Find where the given text appears and provide that cell's center as [x, y] coordinate. 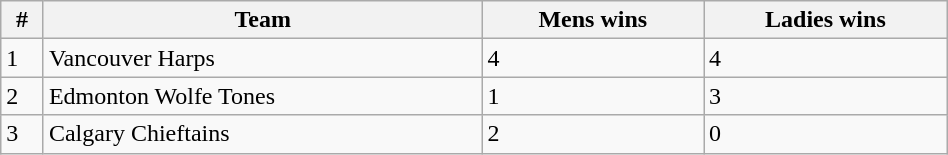
# [22, 20]
Mens wins [592, 20]
Calgary Chieftains [262, 134]
Team [262, 20]
Edmonton Wolfe Tones [262, 96]
Ladies wins [826, 20]
0 [826, 134]
Vancouver Harps [262, 58]
